For the text-containing cell, return its midpoint in (x, y) coordinate format. 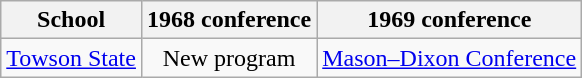
Mason–Dixon Conference (450, 58)
School (72, 20)
1969 conference (450, 20)
Towson State (72, 58)
New program (228, 58)
1968 conference (228, 20)
